For the text-containing cell, return its midpoint in [x, y] coordinate format. 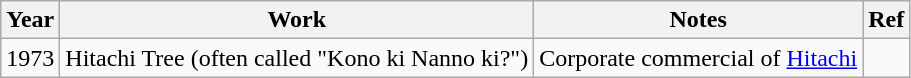
Ref [886, 20]
Notes [698, 20]
1973 [30, 58]
Corporate commercial of Hitachi [698, 58]
Hitachi Tree (often called "Kono ki Nanno ki?") [297, 58]
Work [297, 20]
Year [30, 20]
